Locate the cell with the specified text and output its (x, y) center coordinate. 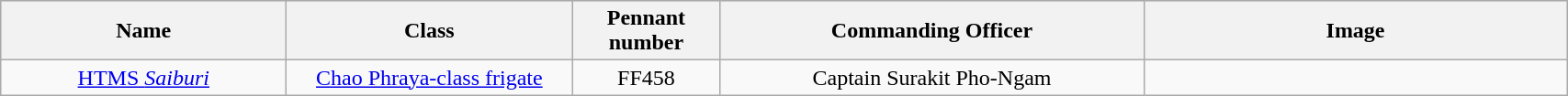
FF458 (647, 78)
Image (1356, 31)
Class (430, 31)
Name (143, 31)
Pennant number (647, 31)
Commanding Officer (931, 31)
HTMS Saiburi (143, 78)
Captain Surakit Pho-Ngam (931, 78)
Chao Phraya-class frigate (430, 78)
